Pinpoint the cell where the given text exists, returning its (X, Y) midpoint coordinate. 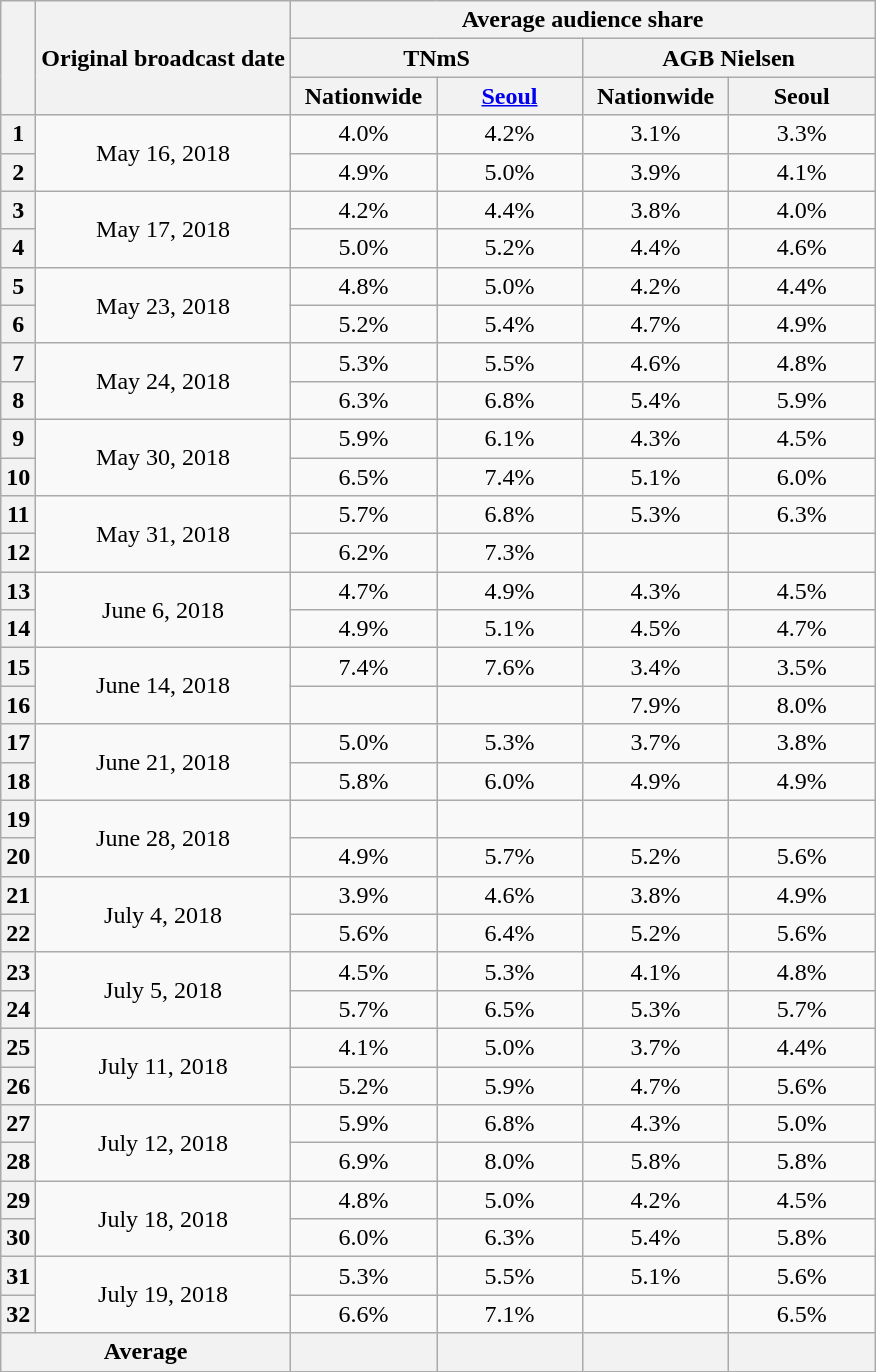
22 (18, 933)
6.1% (509, 438)
6.4% (509, 933)
Original broadcast date (164, 58)
26 (18, 1085)
20 (18, 857)
29 (18, 1200)
May 24, 2018 (164, 381)
3.4% (656, 667)
27 (18, 1124)
May 17, 2018 (164, 229)
3.1% (656, 134)
6.6% (363, 1314)
May 23, 2018 (164, 305)
July 11, 2018 (164, 1066)
24 (18, 1009)
6.9% (363, 1162)
4 (18, 248)
June 21, 2018 (164, 762)
16 (18, 705)
3 (18, 210)
12 (18, 553)
2 (18, 172)
AGB Nielsen (729, 58)
21 (18, 895)
Average (146, 1352)
10 (18, 477)
7.1% (509, 1314)
11 (18, 515)
30 (18, 1238)
June 28, 2018 (164, 838)
13 (18, 591)
19 (18, 819)
6 (18, 324)
7 (18, 362)
14 (18, 629)
3.5% (802, 667)
7.9% (656, 705)
June 14, 2018 (164, 686)
June 6, 2018 (164, 610)
6.2% (363, 553)
July 5, 2018 (164, 990)
May 30, 2018 (164, 457)
5 (18, 286)
1 (18, 134)
July 12, 2018 (164, 1143)
July 19, 2018 (164, 1295)
32 (18, 1314)
3.3% (802, 134)
July 4, 2018 (164, 914)
July 18, 2018 (164, 1219)
9 (18, 438)
May 16, 2018 (164, 153)
TNmS (436, 58)
7.3% (509, 553)
15 (18, 667)
Average audience share (582, 20)
May 31, 2018 (164, 534)
25 (18, 1047)
31 (18, 1276)
23 (18, 971)
28 (18, 1162)
18 (18, 781)
17 (18, 743)
7.6% (509, 667)
8 (18, 400)
